Output the [X, Y] coordinate of the center of the cell containing the given text.  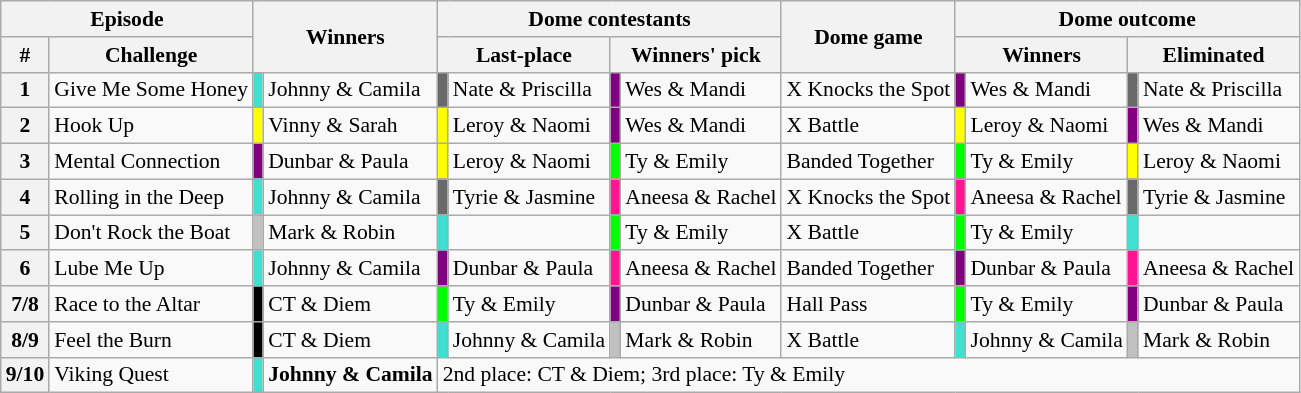
Race to the Altar [151, 304]
Mental Connection [151, 162]
Dome game [868, 36]
1 [26, 90]
Dome contestants [610, 19]
Winners' pick [696, 55]
Give Me Some Honey [151, 90]
# [26, 55]
2nd place: CT & Diem; 3rd place: Ty & Emily [869, 375]
Don't Rock the Boat [151, 233]
Challenge [151, 55]
2 [26, 126]
5 [26, 233]
Hook Up [151, 126]
Eliminated [1214, 55]
7/8 [26, 304]
8/9 [26, 340]
Lube Me Up [151, 269]
Vinny & Sarah [350, 126]
4 [26, 197]
Dome outcome [1127, 19]
Hall Pass [868, 304]
Viking Quest [151, 375]
9/10 [26, 375]
Feel the Burn [151, 340]
Last-place [524, 55]
3 [26, 162]
Episode [127, 19]
Rolling in the Deep [151, 197]
6 [26, 269]
